Return the (x, y) coordinate for the center point of the cell that contains the specified text.  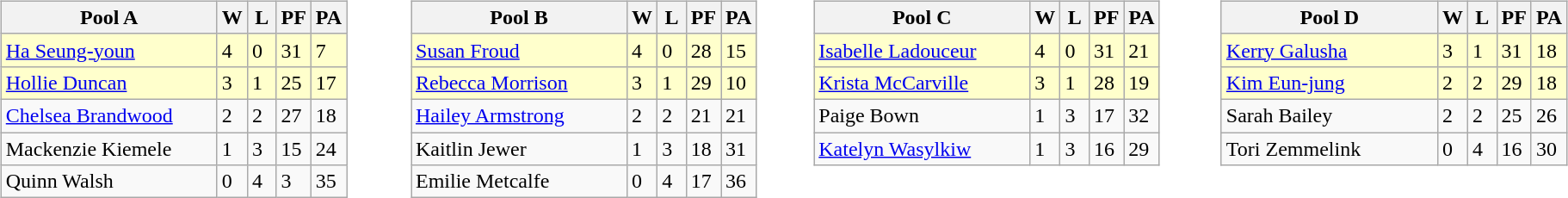
Katelyn Wasylkiw (923, 149)
10 (738, 83)
Sarah Bailey (1329, 115)
36 (738, 182)
35 (329, 182)
Hailey Armstrong (520, 115)
Mackenzie Kiemele (108, 149)
Kaitlin Jewer (520, 149)
Pool A (108, 17)
Susan Froud (520, 50)
Emilie Metcalfe (520, 182)
Pool C (923, 17)
Hollie Duncan (108, 83)
24 (329, 149)
19 (1141, 83)
27 (293, 115)
Paige Bown (923, 115)
26 (1549, 115)
Chelsea Brandwood (108, 115)
Rebecca Morrison (520, 83)
30 (1549, 149)
7 (329, 50)
Kerry Galusha (1329, 50)
Pool B (520, 17)
Isabelle Ladouceur (923, 50)
Pool D (1329, 17)
Quinn Walsh (108, 182)
Ha Seung-youn (108, 50)
Krista McCarville (923, 83)
32 (1141, 115)
Kim Eun-jung (1329, 83)
Tori Zemmelink (1329, 149)
